Output the [X, Y] coordinate of the center of the cell containing the given text.  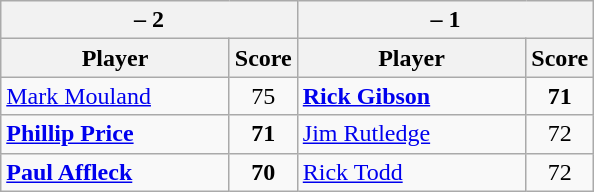
70 [263, 172]
Mark Mouland [116, 96]
Jim Rutledge [412, 134]
– 1 [446, 20]
– 2 [150, 20]
Paul Affleck [116, 172]
Rick Todd [412, 172]
Phillip Price [116, 134]
Rick Gibson [412, 96]
75 [263, 96]
